Return [X, Y] of the center of cell containing provided text 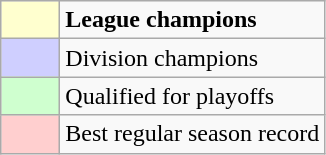
Best regular season record [192, 134]
Qualified for playoffs [192, 96]
Division champions [192, 58]
League champions [192, 20]
